Scan for the cell matching the given text and deliver its [x, y] coordinate at center. 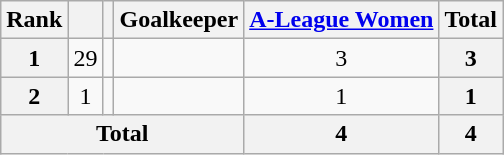
Rank [34, 20]
A-League Women [342, 20]
2 [34, 96]
Goalkeeper [179, 20]
29 [86, 58]
